Extract the (x, y) coordinate from the center of the cell holding the provided text.  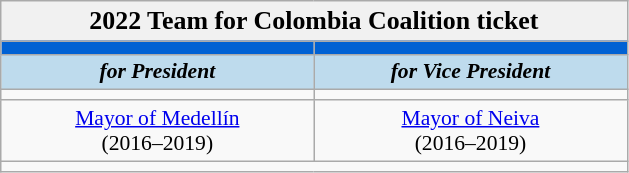
Mayor of Medellín(2016–2019) (158, 130)
for President (158, 72)
for Vice President (470, 72)
2022 Team for Colombia Coalition ticket (314, 21)
Mayor of Neiva(2016–2019) (470, 130)
